Determine the [X, Y] coordinate at the center of the cell enclosing the given text.  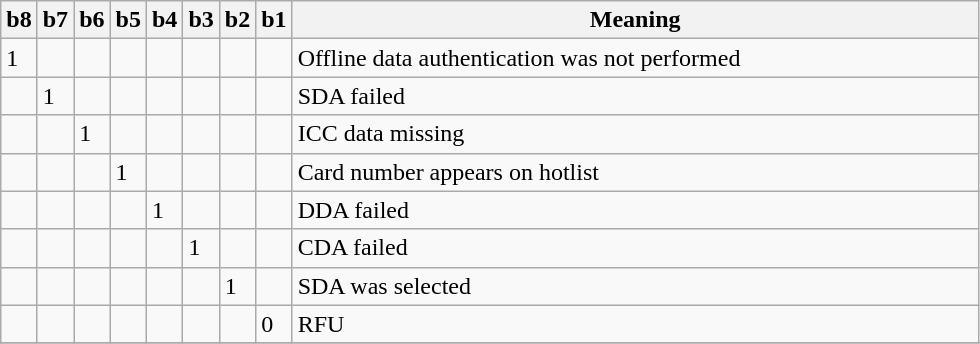
b1 [274, 20]
b5 [128, 20]
Meaning [635, 20]
b8 [19, 20]
0 [274, 324]
DDA failed [635, 210]
CDA failed [635, 248]
b2 [237, 20]
b7 [55, 20]
Offline data authentication was not performed [635, 58]
RFU [635, 324]
b3 [201, 20]
b4 [164, 20]
ICC data missing [635, 134]
SDA failed [635, 96]
b6 [92, 20]
Card number appears on hotlist [635, 172]
SDA was selected [635, 286]
